Output the [x, y] coordinate of the center of the cell containing the given text.  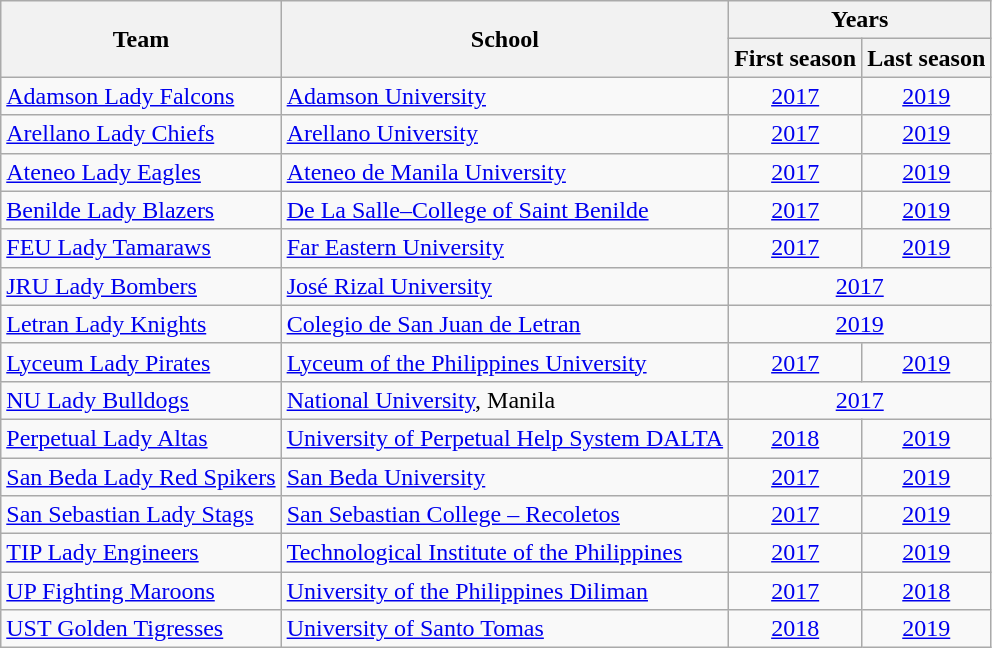
Team [141, 39]
Colegio de San Juan de Letran [505, 324]
Letran Lady Knights [141, 324]
Ateneo de Manila University [505, 172]
JRU Lady Bombers [141, 286]
Years [860, 20]
NU Lady Bulldogs [141, 400]
FEU Lady Tamaraws [141, 248]
Adamson University [505, 96]
José Rizal University [505, 286]
Lyceum Lady Pirates [141, 362]
Ateneo Lady Eagles [141, 172]
San Beda University [505, 477]
San Sebastian Lady Stags [141, 515]
San Sebastian College – Recoletos [505, 515]
University of Santo Tomas [505, 629]
UST Golden Tigresses [141, 629]
Arellano University [505, 134]
Lyceum of the Philippines University [505, 362]
School [505, 39]
Adamson Lady Falcons [141, 96]
Last season [926, 58]
De La Salle–College of Saint Benilde [505, 210]
First season [796, 58]
Perpetual Lady Altas [141, 438]
TIP Lady Engineers [141, 553]
Arellano Lady Chiefs [141, 134]
National University, Manila [505, 400]
Benilde Lady Blazers [141, 210]
University of the Philippines Diliman [505, 591]
UP Fighting Maroons [141, 591]
Far Eastern University [505, 248]
San Beda Lady Red Spikers [141, 477]
University of Perpetual Help System DALTA [505, 438]
Technological Institute of the Philippines [505, 553]
